Locate the cell with the specified text and output its (X, Y) center coordinate. 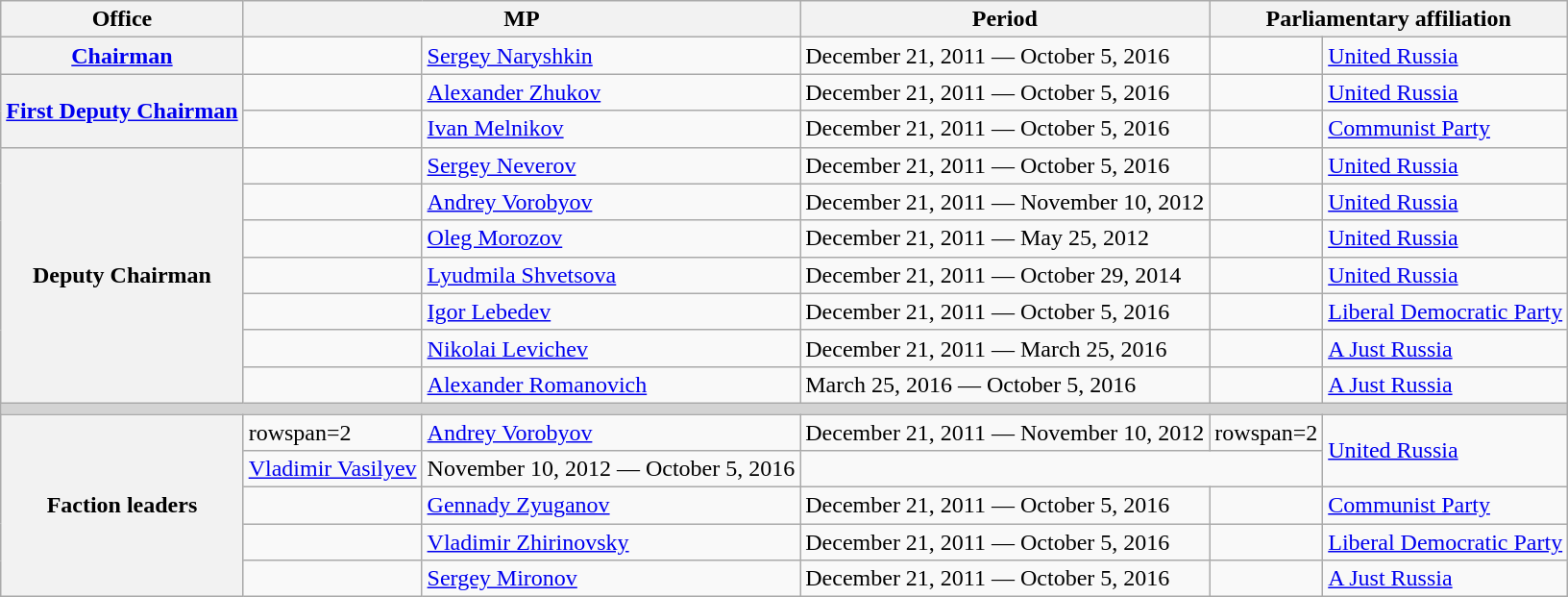
Alexander Romanovich (611, 385)
Oleg Morozov (611, 238)
Faction leaders (122, 505)
Office (122, 19)
Igor Lebedev (611, 311)
Vladimir Zhirinovsky (611, 542)
Gennady Zyuganov (611, 506)
December 21, 2011 — March 25, 2016 (1005, 348)
Vladimir Vasilyev (332, 469)
Ivan Melnikov (611, 129)
Deputy Chairman (122, 275)
December 21, 2011 — October 29, 2014 (1005, 275)
December 21, 2011 — May 25, 2012 (1005, 238)
Sergey Naryshkin (611, 56)
MP (522, 19)
November 10, 2012 — October 5, 2016 (611, 469)
Parliamentary affiliation (1389, 19)
Period (1005, 19)
Nikolai Levichev (611, 348)
First Deputy Chairman (122, 111)
Sergey Mironov (611, 579)
Sergey Neverov (611, 165)
March 25, 2016 — October 5, 2016 (1005, 385)
Chairman (122, 56)
Lyudmila Shvetsova (611, 275)
Alexander Zhukov (611, 92)
